Output the (x, y) coordinate of the center of the cell containing the given text.  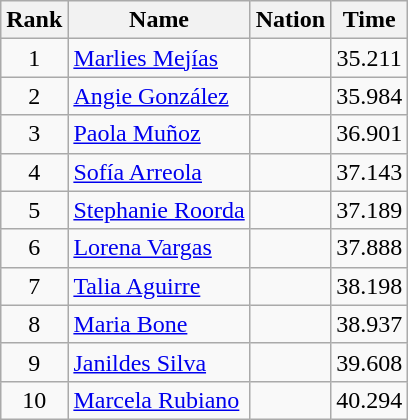
5 (34, 210)
9 (34, 362)
35.984 (370, 96)
3 (34, 134)
39.608 (370, 362)
7 (34, 286)
Lorena Vargas (159, 248)
Marcela Rubiano (159, 400)
Angie González (159, 96)
Sofía Arreola (159, 172)
40.294 (370, 400)
Marlies Mejías (159, 58)
37.888 (370, 248)
Name (159, 20)
35.211 (370, 58)
1 (34, 58)
37.189 (370, 210)
Janildes Silva (159, 362)
Stephanie Roorda (159, 210)
10 (34, 400)
Talia Aguirre (159, 286)
38.937 (370, 324)
36.901 (370, 134)
6 (34, 248)
8 (34, 324)
Paola Muñoz (159, 134)
2 (34, 96)
Maria Bone (159, 324)
37.143 (370, 172)
Time (370, 20)
4 (34, 172)
38.198 (370, 286)
Rank (34, 20)
Nation (290, 20)
